Extract the [x, y] coordinate from the center of the cell holding the provided text.  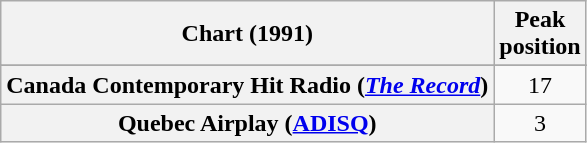
17 [540, 85]
Quebec Airplay (ADISQ) [248, 123]
Chart (1991) [248, 34]
Canada Contemporary Hit Radio (The Record) [248, 85]
3 [540, 123]
Peakposition [540, 34]
